Identify which cell holds the provided text, then report its (x, y) central coordinate. 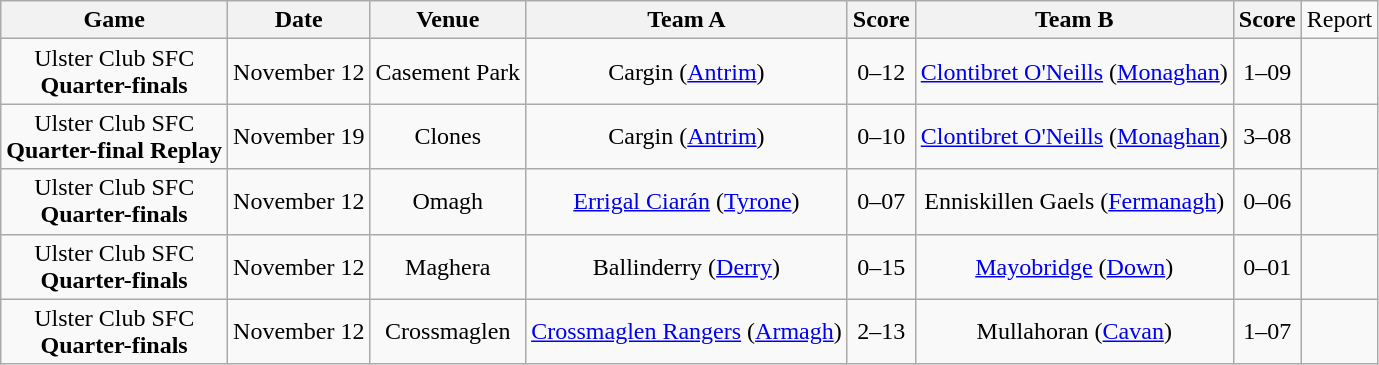
0–01 (1267, 266)
Team B (1074, 20)
Crossmaglen (448, 332)
0–15 (881, 266)
Ulster Club SFCQuarter-final Replay (114, 136)
Mayobridge (Down) (1074, 266)
3–08 (1267, 136)
Game (114, 20)
Report (1339, 20)
Venue (448, 20)
Crossmaglen Rangers (Armagh) (687, 332)
0–07 (881, 202)
November 19 (299, 136)
Date (299, 20)
Clones (448, 136)
0–12 (881, 72)
Ballinderry (Derry) (687, 266)
Mullahoran (Cavan) (1074, 332)
Errigal Ciarán (Tyrone) (687, 202)
Maghera (448, 266)
Enniskillen Gaels (Fermanagh) (1074, 202)
1–07 (1267, 332)
1–09 (1267, 72)
2–13 (881, 332)
0–06 (1267, 202)
Casement Park (448, 72)
0–10 (881, 136)
Team A (687, 20)
Omagh (448, 202)
